Locate the cell with the specified text and output its [x, y] center coordinate. 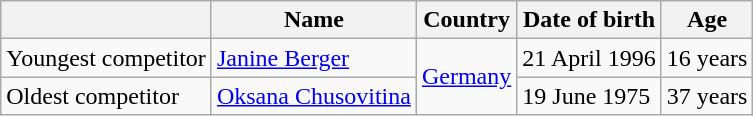
Date of birth [589, 20]
37 years [707, 96]
19 June 1975 [589, 96]
Oksana Chusovitina [314, 96]
Age [707, 20]
Youngest competitor [106, 58]
21 April 1996 [589, 58]
16 years [707, 58]
Germany [466, 77]
Name [314, 20]
Oldest competitor [106, 96]
Country [466, 20]
Janine Berger [314, 58]
